For the text-containing cell, return its midpoint in [x, y] coordinate format. 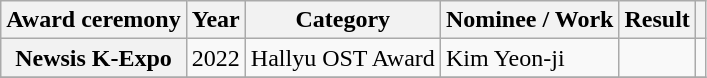
Nominee / Work [530, 20]
Kim Yeon-ji [530, 58]
2022 [216, 58]
Award ceremony [94, 20]
Year [216, 20]
Category [342, 20]
Result [657, 20]
Hallyu OST Award [342, 58]
Newsis K-Expo [94, 58]
